Output the [X, Y] coordinate of the center of the cell containing the given text.  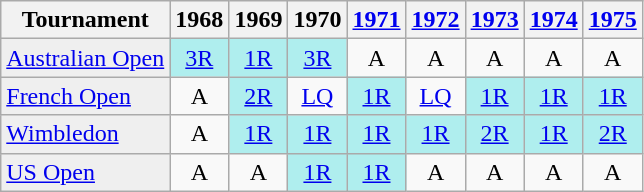
1974 [554, 20]
1973 [494, 20]
1971 [376, 20]
Wimbledon [86, 134]
1975 [612, 20]
US Open [86, 172]
French Open [86, 96]
1968 [200, 20]
1969 [258, 20]
Australian Open [86, 58]
1970 [318, 20]
Tournament [86, 20]
1972 [436, 20]
